Search for the cell housing the specified text and yield its [x, y] center coordinate. 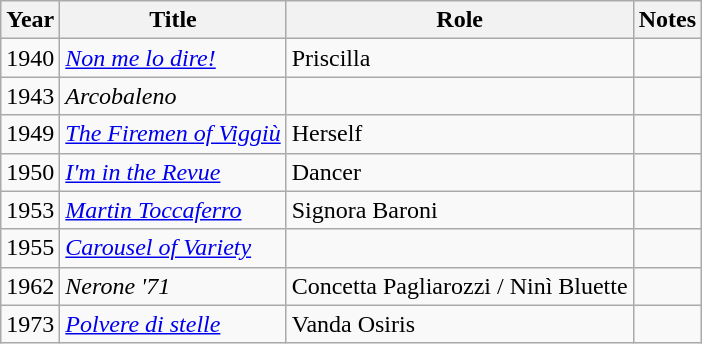
Year [30, 20]
Non me lo dire! [173, 58]
The Firemen of Viggiù [173, 134]
Vanda Osiris [460, 324]
1953 [30, 210]
Nerone '71 [173, 286]
Polvere di stelle [173, 324]
Arcobaleno [173, 96]
1940 [30, 58]
1949 [30, 134]
Concetta Pagliarozzi / Ninì Bluette [460, 286]
Carousel of Variety [173, 248]
Dancer [460, 172]
1950 [30, 172]
Signora Baroni [460, 210]
Herself [460, 134]
Notes [667, 20]
1973 [30, 324]
1955 [30, 248]
Priscilla [460, 58]
1962 [30, 286]
1943 [30, 96]
Title [173, 20]
I'm in the Revue [173, 172]
Role [460, 20]
Martin Toccaferro [173, 210]
